Find where the given text appears and provide that cell's center as [X, Y] coordinate. 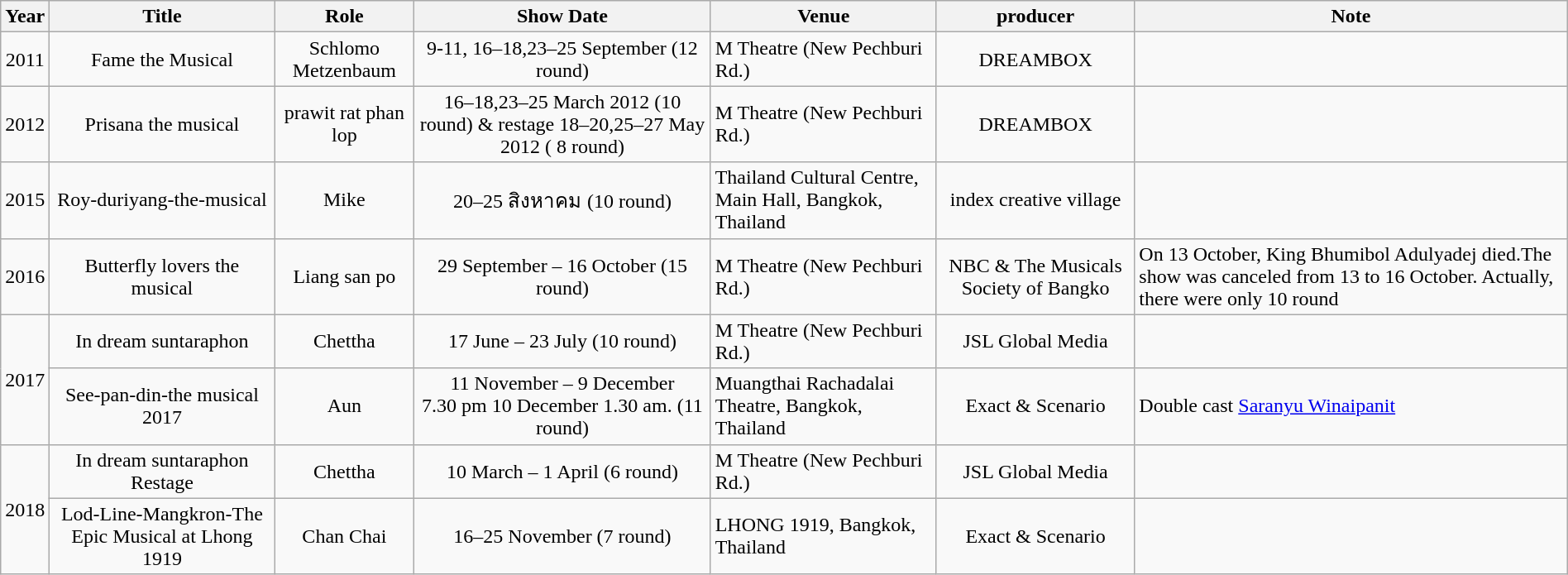
29 September – 16 October (15 round) [562, 276]
Double cast Saranyu Winaipanit [1351, 406]
10 March – 1 April (6 round) [562, 472]
Liang san po [344, 276]
NBC & The Musicals Society of Bangko [1035, 276]
On 13 October, King Bhumibol Adulyadej died.The show was canceled from 13 to 16 October. Actually, there were only 10 round [1351, 276]
index creative village [1035, 200]
2012 [25, 124]
17 June – 23 July (10 round) [562, 341]
2015 [25, 200]
In dream suntaraphon Restage [162, 472]
Prisana the musical [162, 124]
Venue [824, 17]
prawit rat phan lop [344, 124]
20–25 สิงหาคม (10 round) [562, 200]
2018 [25, 510]
Mike [344, 200]
11 November – 9 December 7.30 pm 10 December 1.30 am. (11 round) [562, 406]
LHONG 1919, Bangkok, Thailand [824, 536]
In dream suntaraphon [162, 341]
Role [344, 17]
2017 [25, 379]
Schlomo Metzenbaum [344, 60]
Note [1351, 17]
Year [25, 17]
Lod-Line-Mangkron-The Epic Musical at Lhong 1919 [162, 536]
Thailand Cultural Centre, Main Hall, Bangkok, Thailand [824, 200]
2016 [25, 276]
Chan Chai [344, 536]
Butterfly lovers the musical [162, 276]
Title [162, 17]
Roy-duriyang-the-musical [162, 200]
2011 [25, 60]
16–18,23–25 March 2012 (10 round) & restage 18–20,25–27 May 2012 ( 8 round) [562, 124]
Muangthai Rachadalai Theatre, Bangkok, Thailand [824, 406]
16–25 November (7 round) [562, 536]
Fame the Musical [162, 60]
Show Date [562, 17]
See-pan-din-the musical 2017 [162, 406]
producer [1035, 17]
9-11, 16–18,23–25 September (12 round) [562, 60]
Aun [344, 406]
